Output the (X, Y) coordinate of the center of the cell containing the given text.  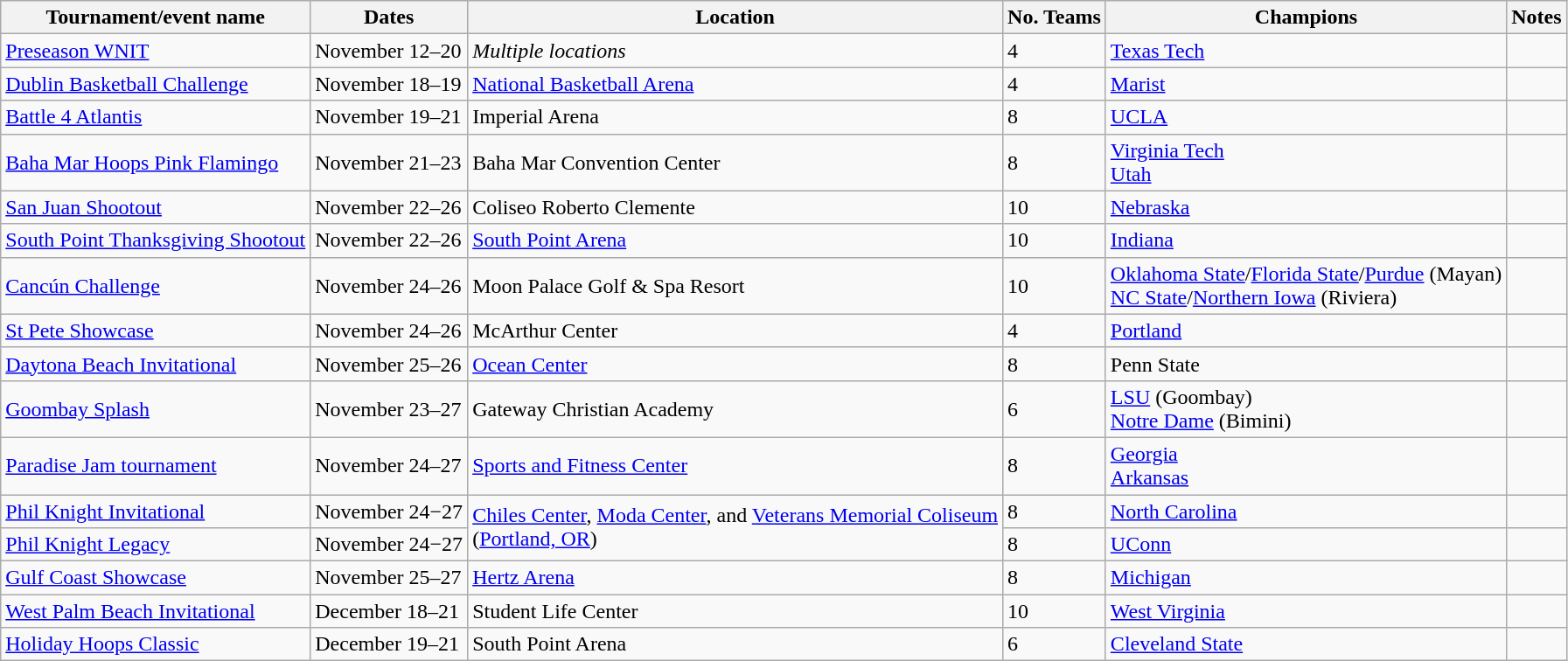
West Virginia (1306, 611)
St Pete Showcase (156, 330)
Oklahoma State/Florida State/Purdue (Mayan)NC State/Northern Iowa (Riviera) (1306, 285)
Goombay Splash (156, 409)
UConn (1306, 545)
Phil Knight Legacy (156, 545)
No. Teams (1055, 17)
November 21–23 (389, 163)
UCLA (1306, 117)
Virginia TechUtah (1306, 163)
Multiple locations (735, 51)
GeorgiaArkansas (1306, 465)
November 19–21 (389, 117)
November 24–27 (389, 465)
Baha Mar Hoops Pink Flamingo (156, 163)
November 23–27 (389, 409)
November 12–20 (389, 51)
San Juan Shootout (156, 207)
Hertz Arena (735, 578)
Notes (1537, 17)
December 18–21 (389, 611)
Paradise Jam tournament (156, 465)
Ocean Center (735, 364)
Penn State (1306, 364)
Student Life Center (735, 611)
Phil Knight Invitational (156, 511)
Location (735, 17)
Dublin Basketball Challenge (156, 84)
Dates (389, 17)
Marist (1306, 84)
Cleveland State (1306, 644)
Tournament/event name (156, 17)
Battle 4 Atlantis (156, 117)
Moon Palace Golf & Spa Resort (735, 285)
Daytona Beach Invitational (156, 364)
Nebraska (1306, 207)
South Point Thanksgiving Shootout (156, 240)
Cancún Challenge (156, 285)
National Basketball Arena (735, 84)
November 25–26 (389, 364)
December 19–21 (389, 644)
North Carolina (1306, 511)
Sports and Fitness Center (735, 465)
Champions (1306, 17)
Holiday Hoops Classic (156, 644)
Gulf Coast Showcase (156, 578)
Imperial Arena (735, 117)
Texas Tech (1306, 51)
Chiles Center, Moda Center, and Veterans Memorial Coliseum(Portland, OR) (735, 528)
McArthur Center (735, 330)
Portland (1306, 330)
Coliseo Roberto Clemente (735, 207)
November 25–27 (389, 578)
Gateway Christian Academy (735, 409)
Preseason WNIT (156, 51)
Indiana (1306, 240)
LSU (Goombay)Notre Dame (Bimini) (1306, 409)
Baha Mar Convention Center (735, 163)
West Palm Beach Invitational (156, 611)
Michigan (1306, 578)
November 18–19 (389, 84)
